Return (X, Y) of the center of cell containing provided text 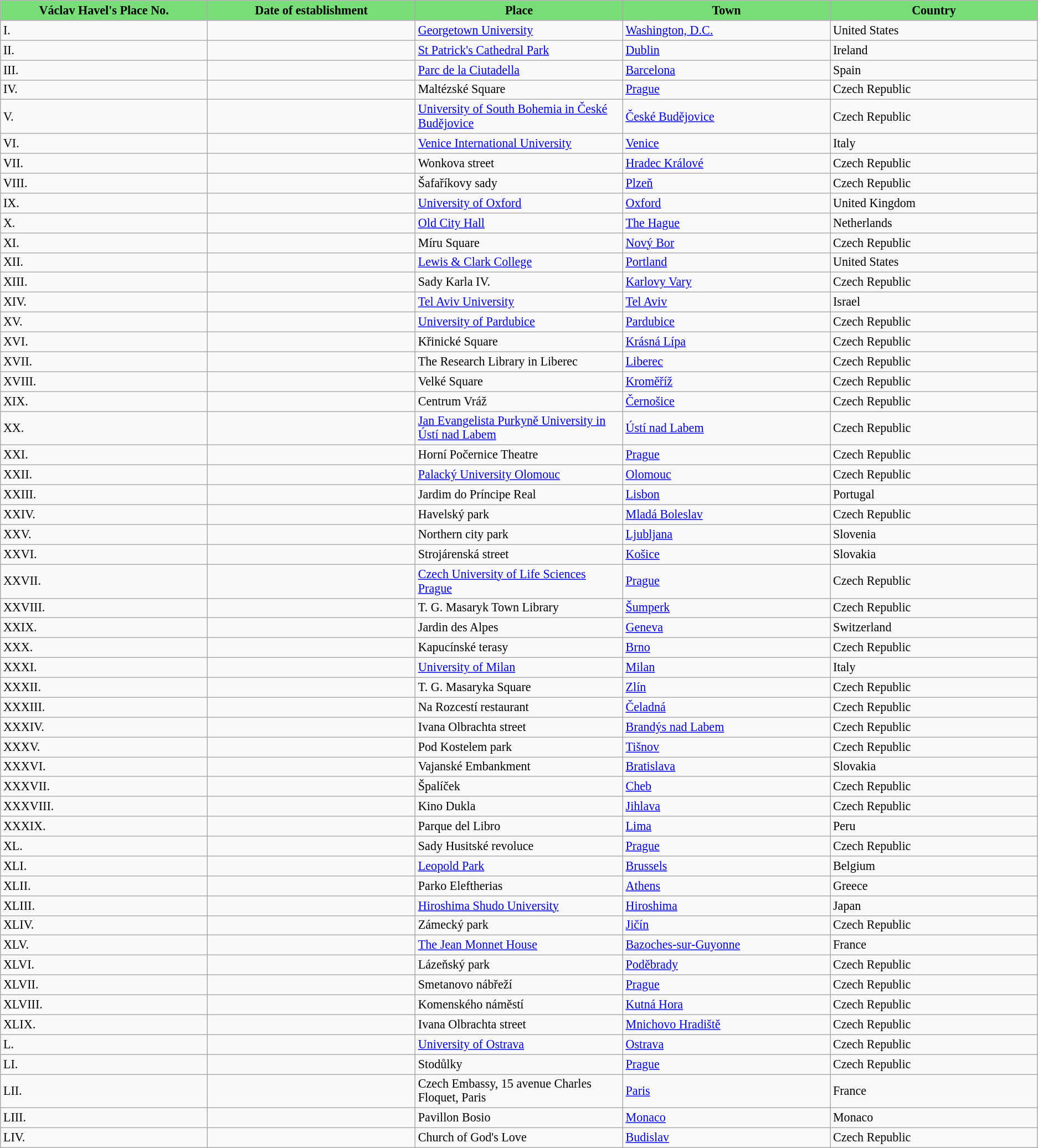
XXXIV. (104, 727)
Kapucínské terasy (520, 647)
Venice (726, 143)
XX. (104, 428)
Japan (934, 905)
Georgetown University (520, 30)
Place (520, 10)
University of Oxford (520, 203)
Špalíček (520, 786)
XXXVI. (104, 766)
Czech Embassy, 15 avenue Charles Floquet, Paris (520, 1091)
Greece (934, 886)
Slovenia (934, 534)
XLIX. (104, 1025)
Zlín (726, 687)
St Patrick's Cathedral Park (520, 50)
Kutná Hora (726, 1005)
The Research Library in Liberec (520, 362)
XXVIII. (104, 608)
Sady Husitské revoluce (520, 846)
XXV. (104, 534)
Lisbon (726, 495)
IX. (104, 203)
Country (934, 10)
Míru Square (520, 243)
Oxford (726, 203)
Spain (934, 70)
IV. (104, 90)
Ireland (934, 50)
Hiroshima Shudo University (520, 905)
Horní Počernice Theatre (520, 455)
Hiroshima (726, 905)
Netherlands (934, 223)
X. (104, 223)
Havelský park (520, 514)
Budislav (726, 1137)
Brandýs nad Labem (726, 727)
Geneva (726, 628)
XLIII. (104, 905)
Václav Havel's Place No. (104, 10)
Switzerland (934, 628)
II. (104, 50)
XV. (104, 322)
Parc de la Ciutadella (520, 70)
XLI. (104, 866)
Brno (726, 647)
T. G. Masaryka Square (520, 687)
XXVI. (104, 554)
Bratislava (726, 766)
Portland (726, 262)
XXI. (104, 455)
Tišnov (726, 747)
United Kingdom (934, 203)
Ústí nad Labem (726, 428)
Velké Square (520, 382)
Sady Karla IV. (520, 282)
LI. (104, 1064)
Venice International University (520, 143)
XIV. (104, 302)
Karlovy Vary (726, 282)
XLV. (104, 945)
Čeladná (726, 707)
XXXII. (104, 687)
XVII. (104, 362)
Pardubice (726, 322)
Dublin (726, 50)
Brussels (726, 866)
XI. (104, 243)
Vajanské Embankment (520, 766)
Komenského náměstí (520, 1005)
XIII. (104, 282)
Zámecký park (520, 925)
Palacký University Olomouc (520, 475)
Date of establishment (311, 10)
Strojárenská street (520, 554)
Liberec (726, 362)
Tel Aviv (726, 302)
Centrum Vráž (520, 401)
Na Rozcestí restaurant (520, 707)
Šafaříkovy sady (520, 183)
České Budějovice (726, 116)
LIII. (104, 1118)
Mnichovo Hradiště (726, 1025)
XII. (104, 262)
Lewis & Clark College (520, 262)
Kino Dukla (520, 806)
Jardin des Alpes (520, 628)
Belgium (934, 866)
XLVII. (104, 985)
Czech University of Life Sciences Prague (520, 580)
LIV. (104, 1137)
Leopold Park (520, 866)
Košice (726, 554)
Parque del Libro (520, 826)
XVI. (104, 342)
Milan (726, 667)
Athens (726, 886)
Jan Evangelista Purkyně University in Ústí nad Labem (520, 428)
Stodůlky (520, 1064)
Pavillon Bosio (520, 1118)
University of Ostrava (520, 1044)
VIII. (104, 183)
XVIII. (104, 382)
XXVII. (104, 580)
Olomouc (726, 475)
Portugal (934, 495)
XXIV. (104, 514)
The Jean Monnet House (520, 945)
XXXVII. (104, 786)
Paris (726, 1091)
Jardim do Príncipe Real (520, 495)
XXXV. (104, 747)
Barcelona (726, 70)
Maltézské Square (520, 90)
Ostrava (726, 1044)
Hradec Králové (726, 163)
Tel Aviv University (520, 302)
Plzeň (726, 183)
XLIV. (104, 925)
Jihlava (726, 806)
Poděbrady (726, 965)
Wonkova street (520, 163)
Černošice (726, 401)
XXX. (104, 647)
T. G. Masaryk Town Library (520, 608)
Old City Hall (520, 223)
XLVI. (104, 965)
L. (104, 1044)
Křinické Square (520, 342)
Parko Eleftherias (520, 886)
VI. (104, 143)
XXXIX. (104, 826)
University of South Bohemia in České Budějovice (520, 116)
Krásná Lípa (726, 342)
XXXIII. (104, 707)
XL. (104, 846)
Smetanovo nábřeží (520, 985)
Peru (934, 826)
Pod Kostelem park (520, 747)
Church of God's Love (520, 1137)
LII. (104, 1091)
Town (726, 10)
Israel (934, 302)
XXXI. (104, 667)
Lima (726, 826)
University of Milan (520, 667)
Nový Bor (726, 243)
I. (104, 30)
Lázeňský park (520, 965)
V. (104, 116)
XLVIII. (104, 1005)
Bazoches-sur-Guyonne (726, 945)
Mladá Boleslav (726, 514)
XIX. (104, 401)
Northern city park (520, 534)
University of Pardubice (520, 322)
The Hague (726, 223)
XXII. (104, 475)
Kroměříž (726, 382)
XXIII. (104, 495)
XXIX. (104, 628)
Cheb (726, 786)
III. (104, 70)
Jičín (726, 925)
Šumperk (726, 608)
Washington, D.C. (726, 30)
VII. (104, 163)
Ljubljana (726, 534)
XLII. (104, 886)
XXXVIII. (104, 806)
